Return [x, y] of the center of cell containing provided text 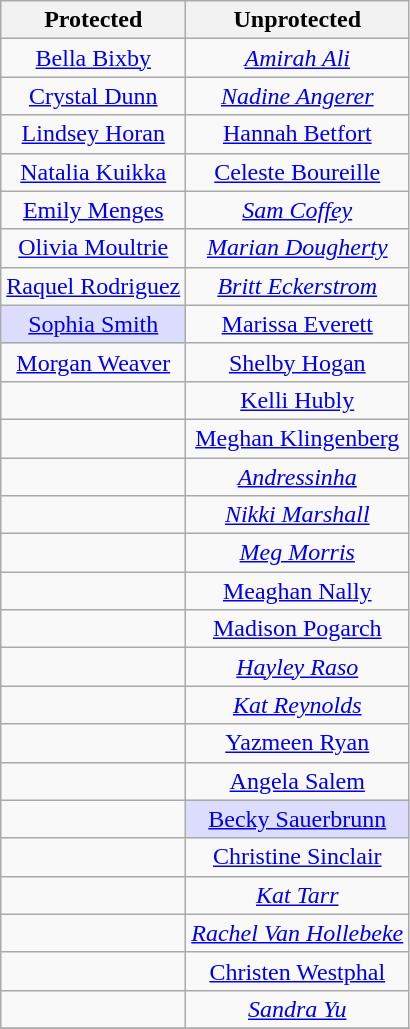
Yazmeen Ryan [298, 743]
Lindsey Horan [94, 134]
Crystal Dunn [94, 96]
Amirah Ali [298, 58]
Marissa Everett [298, 324]
Natalia Kuikka [94, 172]
Emily Menges [94, 210]
Kat Reynolds [298, 705]
Britt Eckerstrom [298, 286]
Kelli Hubly [298, 400]
Meaghan Nally [298, 591]
Celeste Boureille [298, 172]
Shelby Hogan [298, 362]
Sandra Yu [298, 1009]
Becky Sauerbrunn [298, 819]
Meg Morris [298, 553]
Hayley Raso [298, 667]
Protected [94, 20]
Kat Tarr [298, 895]
Meghan Klingenberg [298, 438]
Madison Pogarch [298, 629]
Rachel Van Hollebeke [298, 933]
Nadine Angerer [298, 96]
Olivia Moultrie [94, 248]
Marian Dougherty [298, 248]
Unprotected [298, 20]
Bella Bixby [94, 58]
Angela Salem [298, 781]
Nikki Marshall [298, 515]
Christen Westphal [298, 971]
Hannah Betfort [298, 134]
Sam Coffey [298, 210]
Sophia Smith [94, 324]
Raquel Rodriguez [94, 286]
Andressinha [298, 477]
Morgan Weaver [94, 362]
Christine Sinclair [298, 857]
